Capture the cell that displays the provided text and extract its (X, Y) central coordinate. 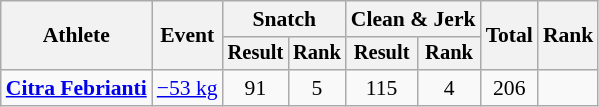
4 (450, 88)
5 (317, 88)
206 (510, 88)
Citra Febrianti (76, 88)
Total (510, 36)
115 (382, 88)
Athlete (76, 36)
Snatch (284, 19)
−53 kg (188, 88)
91 (256, 88)
Clean & Jerk (414, 19)
Event (188, 36)
